For the text-containing cell, return its midpoint in (x, y) coordinate format. 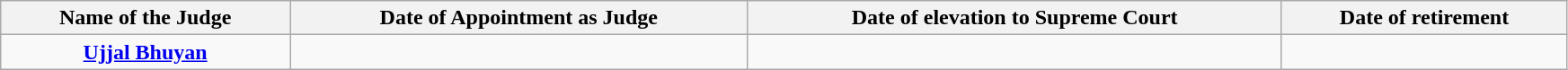
Ujjal Bhuyan (146, 52)
Name of the Judge (146, 18)
Date of retirement (1423, 18)
Date of elevation to Supreme Court (1014, 18)
Date of Appointment as Judge (519, 18)
